Identify which cell holds the provided text, then report its (X, Y) central coordinate. 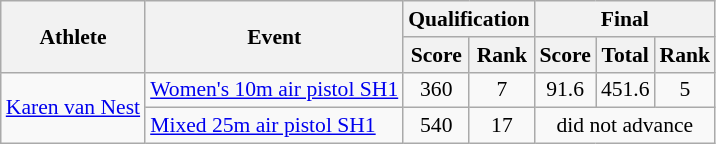
451.6 (626, 90)
did not advance (626, 126)
Mixed 25m air pistol SH1 (274, 126)
Qualification (468, 19)
540 (436, 126)
360 (436, 90)
Final (626, 19)
Athlete (73, 36)
91.6 (566, 90)
5 (686, 90)
7 (502, 90)
Women's 10m air pistol SH1 (274, 90)
17 (502, 126)
Karen van Nest (73, 108)
Event (274, 36)
Total (626, 55)
